From the cell containing the given text, extract its center point as [X, Y] coordinate. 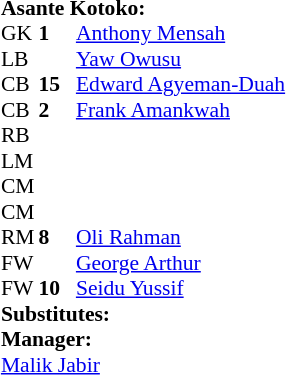
10 [57, 289]
LM [20, 161]
George Arthur [180, 263]
8 [57, 237]
Seidu Yussif [180, 289]
Edward Agyeman-Duah [180, 85]
RB [20, 135]
Frank Amankwah [180, 110]
2 [57, 110]
Oli Rahman [180, 237]
RM [20, 237]
GK [20, 33]
1 [57, 33]
Manager: [143, 339]
LB [20, 59]
15 [57, 85]
Yaw Owusu [180, 59]
Anthony Mensah [180, 33]
Substitutes: [143, 314]
